Detect which cell encompasses the target text, then output its (X, Y) center coordinate. 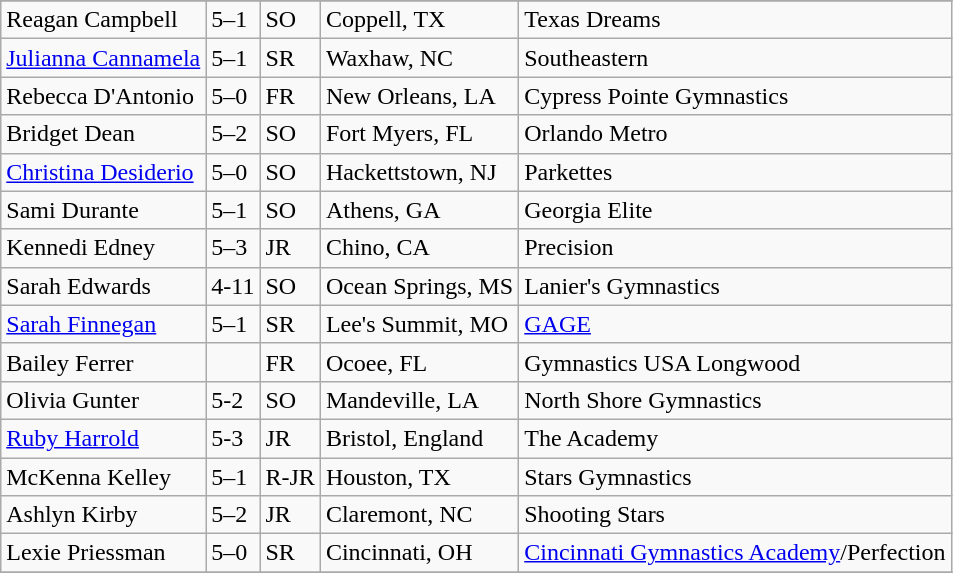
Shooting Stars (735, 515)
Ocoee, FL (419, 362)
Fort Myers, FL (419, 134)
R-JR (290, 477)
Waxhaw, NC (419, 58)
5-2 (233, 400)
Lanier's Gymnastics (735, 286)
5-3 (233, 438)
Bridget Dean (104, 134)
Bristol, England (419, 438)
New Orleans, LA (419, 96)
Ashlyn Kirby (104, 515)
The Academy (735, 438)
Cypress Pointe Gymnastics (735, 96)
4-11 (233, 286)
Houston, TX (419, 477)
Chino, CA (419, 248)
Olivia Gunter (104, 400)
Julianna Cannamela (104, 58)
Cincinnati, OH (419, 553)
Ocean Springs, MS (419, 286)
Stars Gymnastics (735, 477)
5–3 (233, 248)
Georgia Elite (735, 210)
Ruby Harrold (104, 438)
Texas Dreams (735, 20)
Gymnastics USA Longwood (735, 362)
Sarah Finnegan (104, 324)
GAGE (735, 324)
Claremont, NC (419, 515)
North Shore Gymnastics (735, 400)
Precision (735, 248)
Orlando Metro (735, 134)
Lee's Summit, MO (419, 324)
Christina Desiderio (104, 172)
Sarah Edwards (104, 286)
McKenna Kelley (104, 477)
Kennedi Edney (104, 248)
Southeastern (735, 58)
Athens, GA (419, 210)
Rebecca D'Antonio (104, 96)
Mandeville, LA (419, 400)
Cincinnati Gymnastics Academy/Perfection (735, 553)
Reagan Campbell (104, 20)
Coppell, TX (419, 20)
Parkettes (735, 172)
Sami Durante (104, 210)
Lexie Priessman (104, 553)
Bailey Ferrer (104, 362)
Hackettstown, NJ (419, 172)
